Return the [x, y] coordinate for the center point of the cell that contains the specified text.  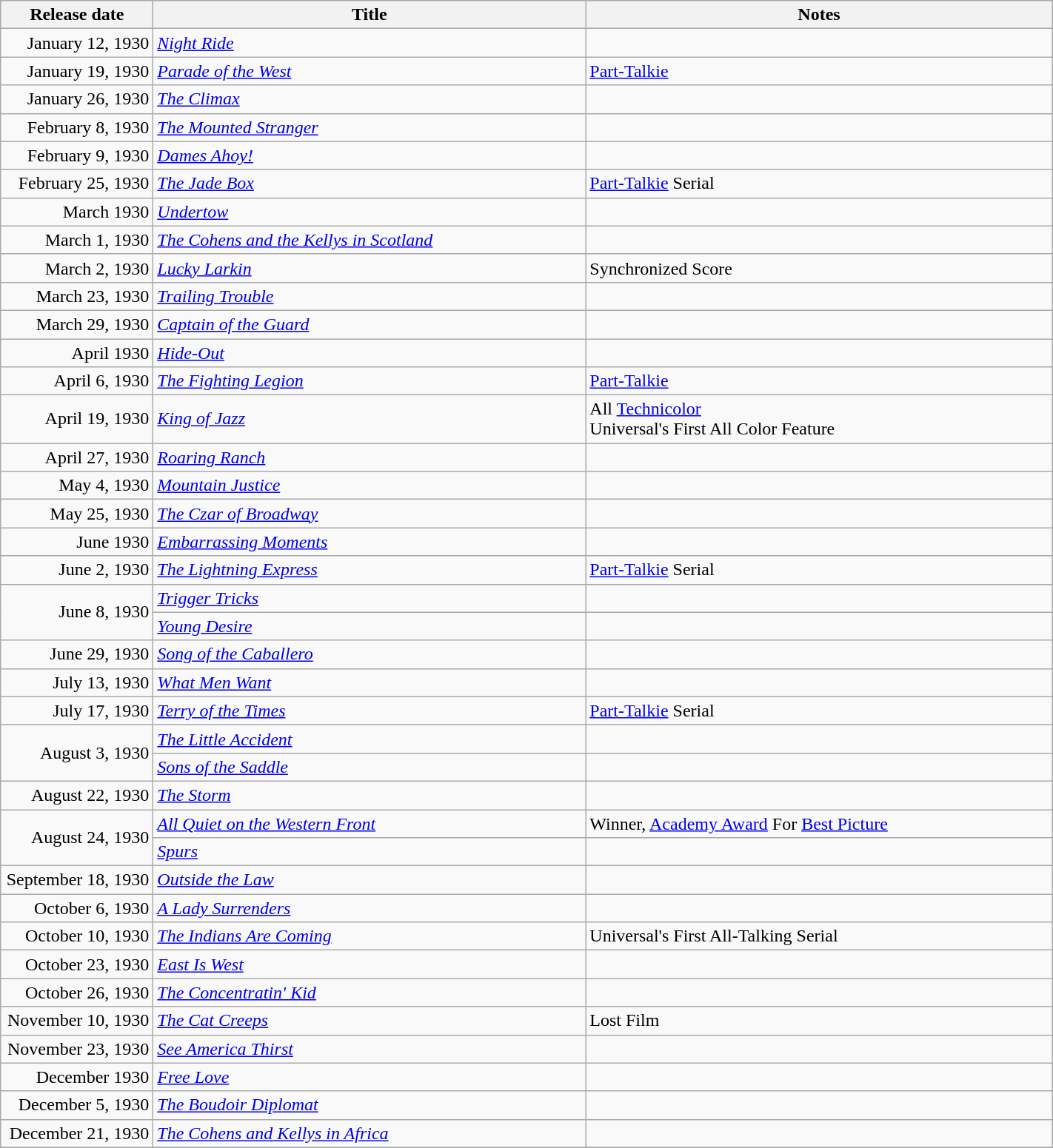
Captain of the Guard [370, 324]
April 19, 1930 [77, 419]
Spurs [370, 852]
December 5, 1930 [77, 1105]
Dames Ahoy! [370, 155]
Title [370, 15]
The Concentratin' Kid [370, 993]
Sons of the Saddle [370, 767]
The Cohens and Kellys in Africa [370, 1133]
East Is West [370, 964]
Trigger Tricks [370, 598]
March 23, 1930 [77, 296]
Lost Film [819, 1021]
What Men Want [370, 682]
March 1930 [77, 212]
Embarrassing Moments [370, 542]
The Climax [370, 99]
The Czar of Broadway [370, 514]
The Cohens and the Kellys in Scotland [370, 240]
April 6, 1930 [77, 381]
April 27, 1930 [77, 457]
The Jade Box [370, 184]
March 1, 1930 [77, 240]
January 12, 1930 [77, 43]
Young Desire [370, 626]
January 26, 1930 [77, 99]
A Lady Surrenders [370, 908]
Night Ride [370, 43]
The Lightning Express [370, 570]
March 29, 1930 [77, 324]
December 21, 1930 [77, 1133]
April 1930 [77, 353]
August 3, 1930 [77, 753]
The Indians Are Coming [370, 936]
February 25, 1930 [77, 184]
The Fighting Legion [370, 381]
Lucky Larkin [370, 268]
The Boudoir Diplomat [370, 1105]
October 26, 1930 [77, 993]
Synchronized Score [819, 268]
King of Jazz [370, 419]
February 8, 1930 [77, 127]
Winner, Academy Award For Best Picture [819, 824]
Notes [819, 15]
June 29, 1930 [77, 654]
Roaring Ranch [370, 457]
Song of the Caballero [370, 654]
June 1930 [77, 542]
The Little Accident [370, 739]
Parade of the West [370, 71]
August 22, 1930 [77, 795]
March 2, 1930 [77, 268]
October 23, 1930 [77, 964]
The Cat Creeps [370, 1021]
June 8, 1930 [77, 612]
November 23, 1930 [77, 1049]
May 4, 1930 [77, 486]
Release date [77, 15]
October 10, 1930 [77, 936]
Universal's First All-Talking Serial [819, 936]
Undertow [370, 212]
Outside the Law [370, 880]
February 9, 1930 [77, 155]
June 2, 1930 [77, 570]
October 6, 1930 [77, 908]
December 1930 [77, 1077]
August 24, 1930 [77, 838]
Free Love [370, 1077]
Trailing Trouble [370, 296]
May 25, 1930 [77, 514]
September 18, 1930 [77, 880]
The Storm [370, 795]
All TechnicolorUniversal's First All Color Feature [819, 419]
See America Thirst [370, 1049]
July 13, 1930 [77, 682]
Hide-Out [370, 353]
July 17, 1930 [77, 711]
All Quiet on the Western Front [370, 824]
Mountain Justice [370, 486]
January 19, 1930 [77, 71]
Terry of the Times [370, 711]
November 10, 1930 [77, 1021]
The Mounted Stranger [370, 127]
